Identify which cell holds the provided text, then report its [x, y] central coordinate. 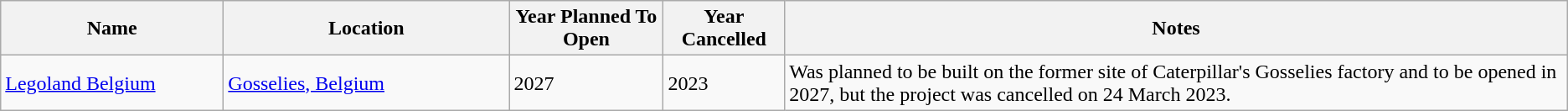
Legoland Belgium [112, 82]
2027 [586, 82]
2023 [724, 82]
Location [367, 29]
Notes [1176, 29]
Gosselies, Belgium [367, 82]
Year Cancelled [724, 29]
Year Planned To Open [586, 29]
Name [112, 29]
